Detect which cell encompasses the target text, then output its (X, Y) center coordinate. 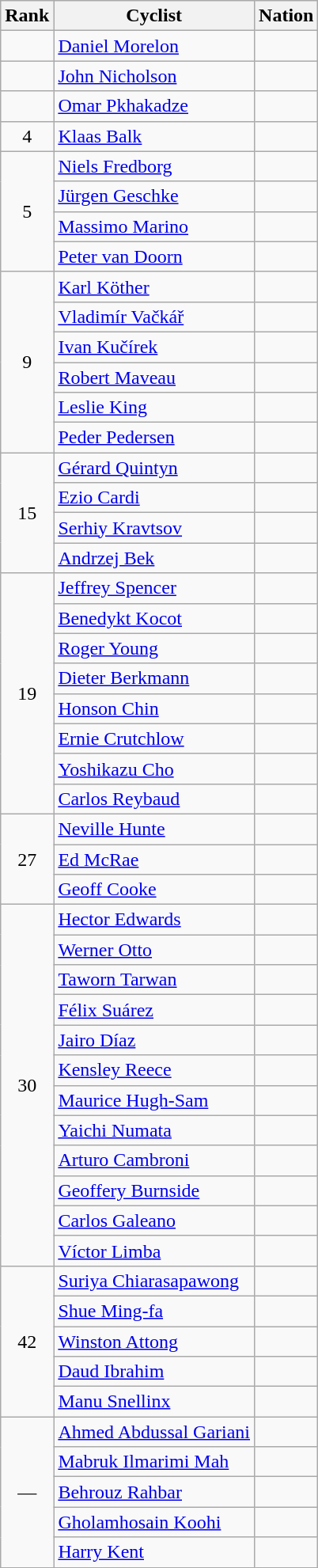
4 (27, 136)
Klaas Balk (154, 136)
Robert Maveau (154, 378)
Jürgen Geschke (154, 196)
Carlos Reybaud (154, 799)
Maurice Hugh-Sam (154, 1100)
Harry Kent (154, 1552)
Leslie King (154, 408)
30 (27, 1086)
Vladimír Vačkář (154, 317)
Nation (286, 16)
Ahmed Abdussal Gariani (154, 1432)
Rank (27, 16)
Félix Suárez (154, 1010)
Ernie Crutchlow (154, 738)
Geoffery Burnside (154, 1190)
Dieter Berkmann (154, 678)
Yoshikazu Cho (154, 769)
Manu Snellinx (154, 1402)
Jeffrey Spencer (154, 588)
Ivan Kučírek (154, 347)
Taworn Tarwan (154, 980)
Honson Chin (154, 708)
John Nicholson (154, 76)
Serhiy Kravtsov (154, 528)
Peder Pedersen (154, 438)
Winston Attong (154, 1342)
Daniel Morelon (154, 46)
Omar Pkhakadze (154, 106)
— (27, 1492)
27 (27, 859)
9 (27, 362)
Ezio Cardi (154, 498)
Gholamhosain Koohi (154, 1522)
Benedykt Kocot (154, 618)
15 (27, 513)
Karl Köther (154, 287)
Jairo Díaz (154, 1040)
5 (27, 211)
Mabruk Ilmarimi Mah (154, 1462)
Hector Edwards (154, 920)
Víctor Limba (154, 1251)
Neville Hunte (154, 829)
Kensley Reece (154, 1070)
Massimo Marino (154, 226)
Niels Fredborg (154, 166)
Roger Young (154, 648)
Andrzej Bek (154, 558)
Carlos Galeano (154, 1221)
Arturo Cambroni (154, 1160)
Shue Ming-fa (154, 1311)
Gérard Quintyn (154, 468)
Peter van Doorn (154, 256)
Geoff Cooke (154, 890)
42 (27, 1341)
19 (27, 693)
Werner Otto (154, 950)
Cyclist (154, 16)
Yaichi Numata (154, 1130)
Ed McRae (154, 859)
Daud Ibrahim (154, 1372)
Suriya Chiarasapawong (154, 1281)
Behrouz Rahbar (154, 1492)
